Find where the given text appears and provide that cell's center as [x, y] coordinate. 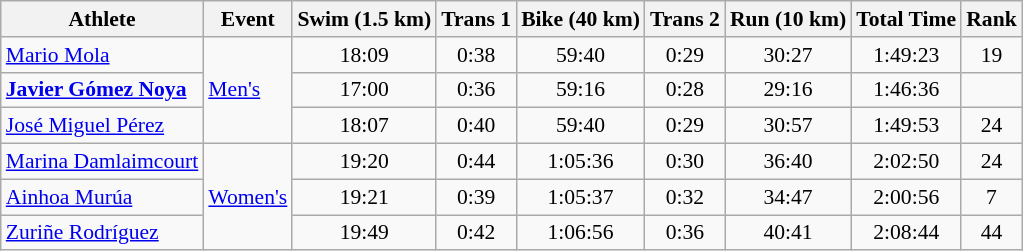
7 [992, 197]
0:39 [476, 197]
1:49:23 [906, 55]
30:27 [788, 55]
Athlete [102, 19]
2:08:44 [906, 233]
1:46:36 [906, 90]
Ainhoa Murúa [102, 197]
0:40 [476, 126]
0:44 [476, 162]
Women's [248, 198]
2:02:50 [906, 162]
19:20 [364, 162]
34:47 [788, 197]
1:05:37 [580, 197]
59:16 [580, 90]
36:40 [788, 162]
Zuriñe Rodríguez [102, 233]
0:42 [476, 233]
19 [992, 55]
2:00:56 [906, 197]
1:05:36 [580, 162]
30:57 [788, 126]
1:49:53 [906, 126]
17:00 [364, 90]
19:21 [364, 197]
19:49 [364, 233]
Rank [992, 19]
1:06:56 [580, 233]
29:16 [788, 90]
Trans 1 [476, 19]
44 [992, 233]
Javier Gómez Noya [102, 90]
Total Time [906, 19]
0:30 [685, 162]
Trans 2 [685, 19]
José Miguel Pérez [102, 126]
0:32 [685, 197]
Run (10 km) [788, 19]
Swim (1.5 km) [364, 19]
0:28 [685, 90]
Mario Mola [102, 55]
18:07 [364, 126]
Marina Damlaimcourt [102, 162]
Men's [248, 90]
18:09 [364, 55]
40:41 [788, 233]
Bike (40 km) [580, 19]
Event [248, 19]
0:38 [476, 55]
